Search for the cell housing the specified text and yield its (X, Y) center coordinate. 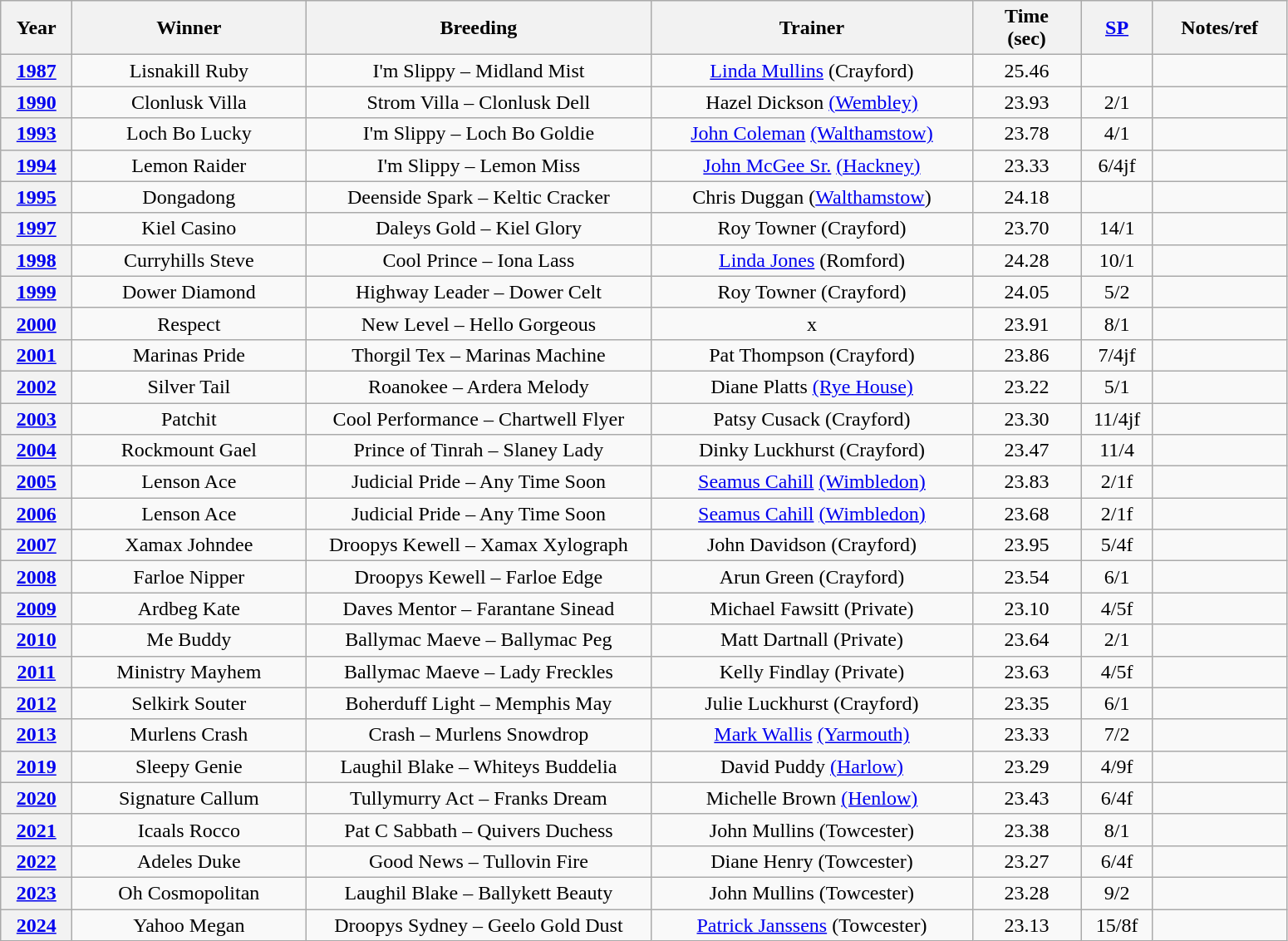
15/8f (1117, 925)
Cool Prince – Iona Lass (479, 260)
23.54 (1027, 577)
Laughil Blake – Whiteys Buddelia (479, 766)
Michelle Brown (Henlow) (812, 798)
Respect (189, 323)
Kiel Casino (189, 229)
Adeles Duke (189, 861)
Selkirk Souter (189, 703)
Linda Mullins (Crayford) (812, 71)
2012 (37, 703)
Ministry Mayhem (189, 672)
4/9f (1117, 766)
2000 (37, 323)
Diane Henry (Towcester) (812, 861)
23.63 (1027, 672)
2005 (37, 482)
2020 (37, 798)
1993 (37, 134)
7/2 (1117, 735)
Icaals Rocco (189, 830)
11/4 (1117, 451)
Ballymac Maeve – Lady Freckles (479, 672)
Lisnakill Ruby (189, 71)
Roanokee – Ardera Melody (479, 387)
23.68 (1027, 514)
23.70 (1027, 229)
Sleepy Genie (189, 766)
Notes/ref (1220, 28)
Rockmount Gael (189, 451)
David Puddy (Harlow) (812, 766)
2011 (37, 672)
4/1 (1117, 134)
2010 (37, 640)
Chris Duggan (Walthamstow) (812, 197)
2024 (37, 925)
Diane Platts (Rye House) (812, 387)
Thorgil Tex – Marinas Machine (479, 355)
John Davidson (Crayford) (812, 545)
Michael Fawsitt (Private) (812, 608)
2022 (37, 861)
2021 (37, 830)
23.83 (1027, 482)
Ardbeg Kate (189, 608)
Droopys Kewell – Farloe Edge (479, 577)
Patrick Janssens (Towcester) (812, 925)
John Coleman (Walthamstow) (812, 134)
Dinky Luckhurst (Crayford) (812, 451)
Winner (189, 28)
Me Buddy (189, 640)
2019 (37, 766)
Pat Thompson (Crayford) (812, 355)
23.28 (1027, 893)
John McGee Sr. (Hackney) (812, 165)
I'm Slippy – Lemon Miss (479, 165)
Yahoo Megan (189, 925)
Prince of Tinrah – Slaney Lady (479, 451)
23.91 (1027, 323)
Dower Diamond (189, 292)
Signature Callum (189, 798)
9/2 (1117, 893)
Farloe Nipper (189, 577)
Dongadong (189, 197)
23.78 (1027, 134)
11/4jf (1117, 418)
Good News – Tullovin Fire (479, 861)
Boherduff Light – Memphis May (479, 703)
Trainer (812, 28)
Daleys Gold – Kiel Glory (479, 229)
2009 (37, 608)
Murlens Crash (189, 735)
24.05 (1027, 292)
Droopys Kewell – Xamax Xylograph (479, 545)
23.93 (1027, 102)
5/4f (1117, 545)
x (812, 323)
23.47 (1027, 451)
23.95 (1027, 545)
5/1 (1117, 387)
Patchit (189, 418)
Curryhills Steve (189, 260)
25.46 (1027, 71)
Lemon Raider (189, 165)
23.13 (1027, 925)
1997 (37, 229)
Deenside Spark – Keltic Cracker (479, 197)
5/2 (1117, 292)
Xamax Johndee (189, 545)
23.43 (1027, 798)
Crash – Murlens Snowdrop (479, 735)
2003 (37, 418)
I'm Slippy – Midland Mist (479, 71)
New Level – Hello Gorgeous (479, 323)
14/1 (1117, 229)
Clonlusk Villa (189, 102)
Pat C Sabbath – Quivers Duchess (479, 830)
24.28 (1027, 260)
Hazel Dickson (Wembley) (812, 102)
Daves Mentor – Farantane Sinead (479, 608)
1987 (37, 71)
1990 (37, 102)
Laughil Blake – Ballykett Beauty (479, 893)
1998 (37, 260)
2008 (37, 577)
Marinas Pride (189, 355)
Cool Performance – Chartwell Flyer (479, 418)
2006 (37, 514)
I'm Slippy – Loch Bo Goldie (479, 134)
Matt Dartnall (Private) (812, 640)
1995 (37, 197)
2001 (37, 355)
Highway Leader – Dower Celt (479, 292)
23.86 (1027, 355)
2002 (37, 387)
24.18 (1027, 197)
Time(sec) (1027, 28)
1999 (37, 292)
23.22 (1027, 387)
10/1 (1117, 260)
Silver Tail (189, 387)
6/4jf (1117, 165)
23.35 (1027, 703)
2004 (37, 451)
Ballymac Maeve – Ballymac Peg (479, 640)
Mark Wallis (Yarmouth) (812, 735)
Julie Luckhurst (Crayford) (812, 703)
23.64 (1027, 640)
23.30 (1027, 418)
Tullymurry Act – Franks Dream (479, 798)
Kelly Findlay (Private) (812, 672)
7/4jf (1117, 355)
1994 (37, 165)
Breeding (479, 28)
2023 (37, 893)
2007 (37, 545)
Strom Villa – Clonlusk Dell (479, 102)
23.10 (1027, 608)
Year (37, 28)
Linda Jones (Romford) (812, 260)
Arun Green (Crayford) (812, 577)
2013 (37, 735)
Loch Bo Lucky (189, 134)
Droopys Sydney – Geelo Gold Dust (479, 925)
SP (1117, 28)
23.38 (1027, 830)
Oh Cosmopolitan (189, 893)
23.29 (1027, 766)
23.27 (1027, 861)
Patsy Cusack (Crayford) (812, 418)
